For the text-containing cell, return its midpoint in (X, Y) coordinate format. 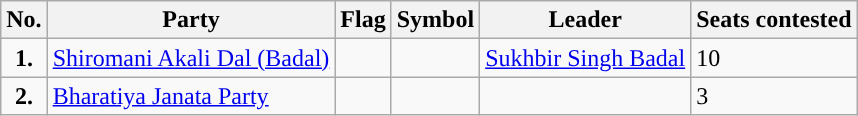
3 (774, 96)
Sukhbir Singh Badal (586, 58)
Seats contested (774, 20)
1. (24, 58)
Flag (363, 20)
Shiromani Akali Dal (Badal) (191, 58)
10 (774, 58)
2. (24, 96)
Bharatiya Janata Party (191, 96)
No. (24, 20)
Party (191, 20)
Symbol (435, 20)
Leader (586, 20)
